Scan for the cell matching the given text and deliver its [X, Y] coordinate at center. 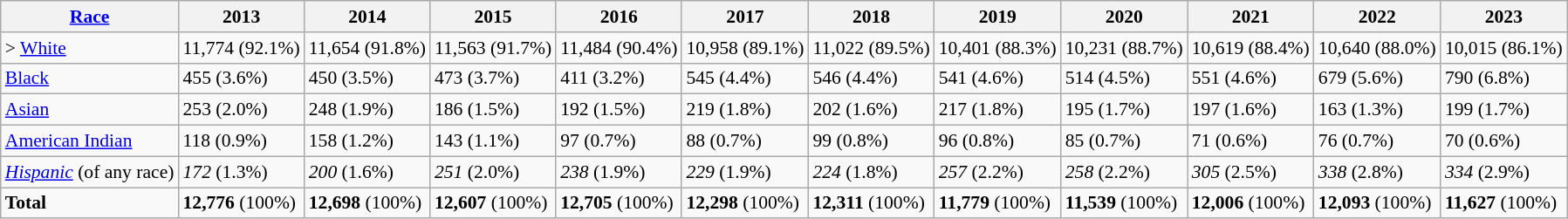
American Indian [90, 141]
11,774 (92.1%) [241, 48]
118 (0.9%) [241, 141]
253 (2.0%) [241, 110]
224 (1.8%) [871, 172]
10,619 (88.4%) [1251, 48]
2023 [1504, 17]
11,539 (100%) [1124, 203]
790 (6.8%) [1504, 79]
541 (4.6%) [998, 79]
71 (0.6%) [1251, 141]
199 (1.7%) [1504, 110]
338 (2.8%) [1377, 172]
158 (1.2%) [367, 141]
12,093 (100%) [1377, 203]
2022 [1377, 17]
2020 [1124, 17]
679 (5.6%) [1377, 79]
10,015 (86.1%) [1504, 48]
411 (3.2%) [619, 79]
217 (1.8%) [998, 110]
Asian [90, 110]
12,698 (100%) [367, 203]
99 (0.8%) [871, 141]
2015 [493, 17]
12,311 (100%) [871, 203]
2014 [367, 17]
455 (3.6%) [241, 79]
2016 [619, 17]
546 (4.4%) [871, 79]
12,607 (100%) [493, 203]
195 (1.7%) [1124, 110]
88 (0.7%) [745, 141]
76 (0.7%) [1377, 141]
248 (1.9%) [367, 110]
334 (2.9%) [1504, 172]
12,776 (100%) [241, 203]
172 (1.3%) [241, 172]
> White [90, 48]
12,705 (100%) [619, 203]
2013 [241, 17]
163 (1.3%) [1377, 110]
2021 [1251, 17]
305 (2.5%) [1251, 172]
96 (0.8%) [998, 141]
10,640 (88.0%) [1377, 48]
238 (1.9%) [619, 172]
229 (1.9%) [745, 172]
10,401 (88.3%) [998, 48]
258 (2.2%) [1124, 172]
143 (1.1%) [493, 141]
551 (4.6%) [1251, 79]
97 (0.7%) [619, 141]
11,484 (90.4%) [619, 48]
202 (1.6%) [871, 110]
Black [90, 79]
545 (4.4%) [745, 79]
2017 [745, 17]
219 (1.8%) [745, 110]
11,563 (91.7%) [493, 48]
2019 [998, 17]
11,779 (100%) [998, 203]
192 (1.5%) [619, 110]
12,006 (100%) [1251, 203]
85 (0.7%) [1124, 141]
Total [90, 203]
Race [90, 17]
11,627 (100%) [1504, 203]
12,298 (100%) [745, 203]
11,654 (91.8%) [367, 48]
197 (1.6%) [1251, 110]
186 (1.5%) [493, 110]
257 (2.2%) [998, 172]
11,022 (89.5%) [871, 48]
473 (3.7%) [493, 79]
10,958 (89.1%) [745, 48]
70 (0.6%) [1504, 141]
2018 [871, 17]
450 (3.5%) [367, 79]
514 (4.5%) [1124, 79]
Hispanic (of any race) [90, 172]
251 (2.0%) [493, 172]
200 (1.6%) [367, 172]
10,231 (88.7%) [1124, 48]
